Find where the given text appears and provide that cell's center as (x, y) coordinate. 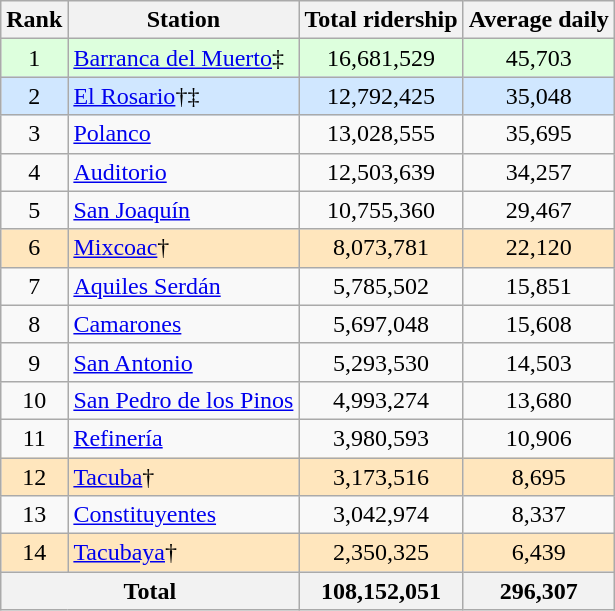
15,608 (538, 324)
5,697,048 (381, 324)
Constituyentes (184, 515)
13 (34, 515)
34,257 (538, 172)
3 (34, 134)
6,439 (538, 553)
Barranca del Muerto‡ (184, 58)
2,350,325 (381, 553)
14 (34, 553)
14,503 (538, 362)
35,695 (538, 134)
Tacuba† (184, 477)
15,851 (538, 286)
Polanco (184, 134)
11 (34, 438)
Refinería (184, 438)
Tacubaya† (184, 553)
5 (34, 210)
13,680 (538, 400)
8,073,781 (381, 248)
Total ridership (381, 20)
4 (34, 172)
9 (34, 362)
Station (184, 20)
8,337 (538, 515)
8,695 (538, 477)
16,681,529 (381, 58)
12,792,425 (381, 96)
3,173,516 (381, 477)
San Joaquín (184, 210)
3,980,593 (381, 438)
2 (34, 96)
3,042,974 (381, 515)
10,755,360 (381, 210)
Auditorio (184, 172)
Camarones (184, 324)
Average daily (538, 20)
Mixcoac† (184, 248)
5,293,530 (381, 362)
Aquiles Serdán (184, 286)
13,028,555 (381, 134)
10,906 (538, 438)
5,785,502 (381, 286)
10 (34, 400)
108,152,051 (381, 591)
7 (34, 286)
San Antonio (184, 362)
4,993,274 (381, 400)
8 (34, 324)
22,120 (538, 248)
12 (34, 477)
Total (150, 591)
45,703 (538, 58)
San Pedro de los Pinos (184, 400)
12,503,639 (381, 172)
296,307 (538, 591)
1 (34, 58)
6 (34, 248)
Rank (34, 20)
29,467 (538, 210)
El Rosario†‡ (184, 96)
35,048 (538, 96)
